Detect which cell encompasses the target text, then output its (x, y) center coordinate. 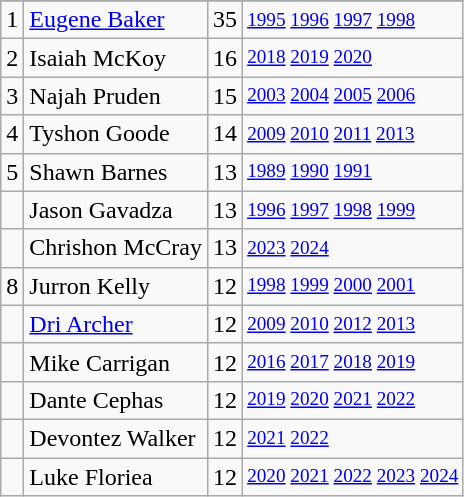
Dri Archer (116, 324)
14 (226, 134)
16 (226, 58)
Dante Cephas (116, 400)
2020 2021 2022 2023 2024 (353, 477)
2 (12, 58)
Shawn Barnes (116, 172)
35 (226, 20)
Jason Gavadza (116, 210)
4 (12, 134)
Tyshon Goode (116, 134)
1998 1999 2000 2001 (353, 286)
Eugene Baker (116, 20)
1989 1990 1991 (353, 172)
2009 2010 2012 2013 (353, 324)
Jurron Kelly (116, 286)
5 (12, 172)
2003 2004 2005 2006 (353, 96)
Luke Floriea (116, 477)
Chrishon McCray (116, 248)
2016 2017 2018 2019 (353, 362)
Najah Pruden (116, 96)
Devontez Walker (116, 438)
1995 1996 1997 1998 (353, 20)
2019 2020 2021 2022 (353, 400)
2018 2019 2020 (353, 58)
1996 1997 1998 1999 (353, 210)
15 (226, 96)
Isaiah McKoy (116, 58)
3 (12, 96)
Mike Carrigan (116, 362)
2023 2024 (353, 248)
2021 2022 (353, 438)
1 (12, 20)
2009 2010 2011 2013 (353, 134)
8 (12, 286)
